Output the [x, y] coordinate of the center of the cell containing the given text.  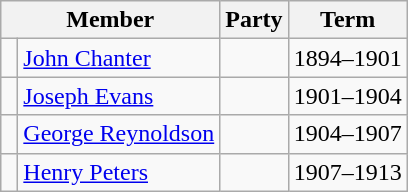
Term [348, 20]
1901–1904 [348, 96]
George Reynoldson [119, 134]
Henry Peters [119, 172]
Member [110, 20]
1904–1907 [348, 134]
1894–1901 [348, 58]
1907–1913 [348, 172]
Joseph Evans [119, 96]
John Chanter [119, 58]
Party [254, 20]
